Provide the (x, y) coordinate of the cell's center where the given text is located.  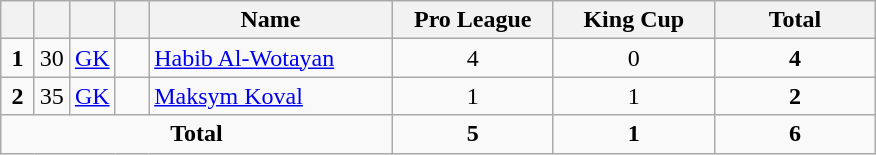
Name (271, 20)
Maksym Koval (271, 96)
Habib Al-Wotayan (271, 58)
30 (52, 58)
Pro League (472, 20)
35 (52, 96)
6 (794, 134)
5 (472, 134)
0 (634, 58)
King Cup (634, 20)
